For the text-containing cell, return its midpoint in (X, Y) coordinate format. 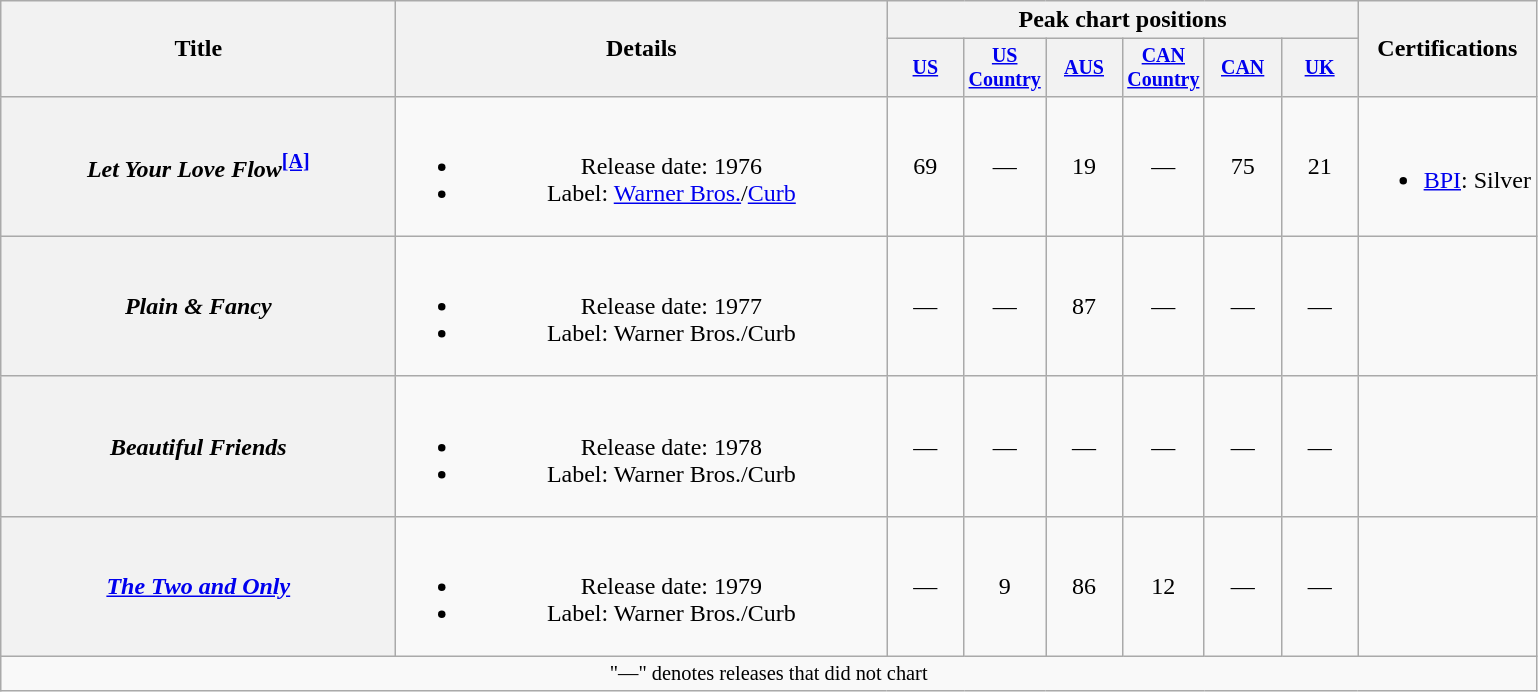
Peak chart positions (1122, 20)
19 (1084, 166)
AUS (1084, 68)
Details (642, 49)
Certifications (1447, 49)
Plain & Fancy (198, 306)
US Country (1005, 68)
CAN (1242, 68)
Title (198, 49)
"—" denotes releases that did not chart (769, 674)
21 (1320, 166)
The Two and Only (198, 586)
87 (1084, 306)
69 (926, 166)
Beautiful Friends (198, 446)
12 (1163, 586)
75 (1242, 166)
US (926, 68)
9 (1005, 586)
Release date: 1976Label: Warner Bros./Curb (642, 166)
Let Your Love Flow[A] (198, 166)
86 (1084, 586)
Release date: 1978Label: Warner Bros./Curb (642, 446)
Release date: 1979Label: Warner Bros./Curb (642, 586)
CAN Country (1163, 68)
BPI: Silver (1447, 166)
UK (1320, 68)
Release date: 1977Label: Warner Bros./Curb (642, 306)
